Identify which cell holds the provided text, then report its [X, Y] central coordinate. 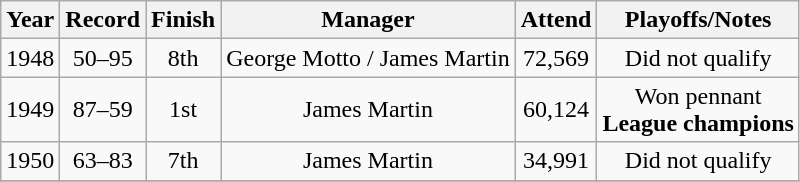
Playoffs/Notes [698, 20]
Won pennant League champions [698, 110]
Year [30, 20]
72,569 [556, 58]
1950 [30, 161]
87–59 [103, 110]
34,991 [556, 161]
George Motto / James Martin [368, 58]
Manager [368, 20]
7th [184, 161]
1st [184, 110]
8th [184, 58]
50–95 [103, 58]
Finish [184, 20]
1948 [30, 58]
1949 [30, 110]
Record [103, 20]
Attend [556, 20]
63–83 [103, 161]
60,124 [556, 110]
